Determine the (X, Y) coordinate at the center of the cell enclosing the given text.  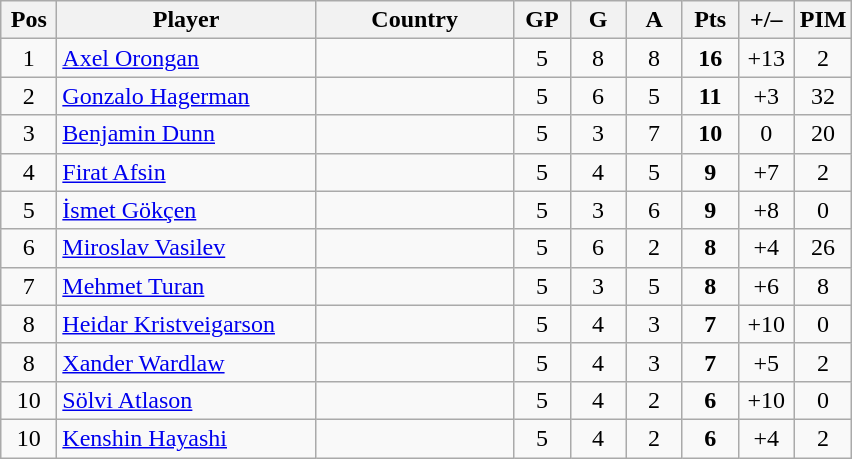
Player (186, 20)
İsmet Gökçen (186, 210)
16 (710, 58)
Country (414, 20)
+13 (766, 58)
Pos (29, 20)
+3 (766, 96)
+7 (766, 172)
G (598, 20)
26 (823, 248)
1 (29, 58)
Xander Wardlaw (186, 362)
Heidar Kristveigarson (186, 324)
Sölvi Atlason (186, 400)
Axel Orongan (186, 58)
Pts (710, 20)
+8 (766, 210)
Benjamin Dunn (186, 134)
11 (710, 96)
+/– (766, 20)
Miroslav Vasilev (186, 248)
A (654, 20)
Gonzalo Hagerman (186, 96)
Firat Afsin (186, 172)
Kenshin Hayashi (186, 438)
GP (542, 20)
32 (823, 96)
+5 (766, 362)
PIM (823, 20)
20 (823, 134)
Mehmet Turan (186, 286)
+6 (766, 286)
